Determine the (X, Y) coordinate at the center of the cell enclosing the given text.  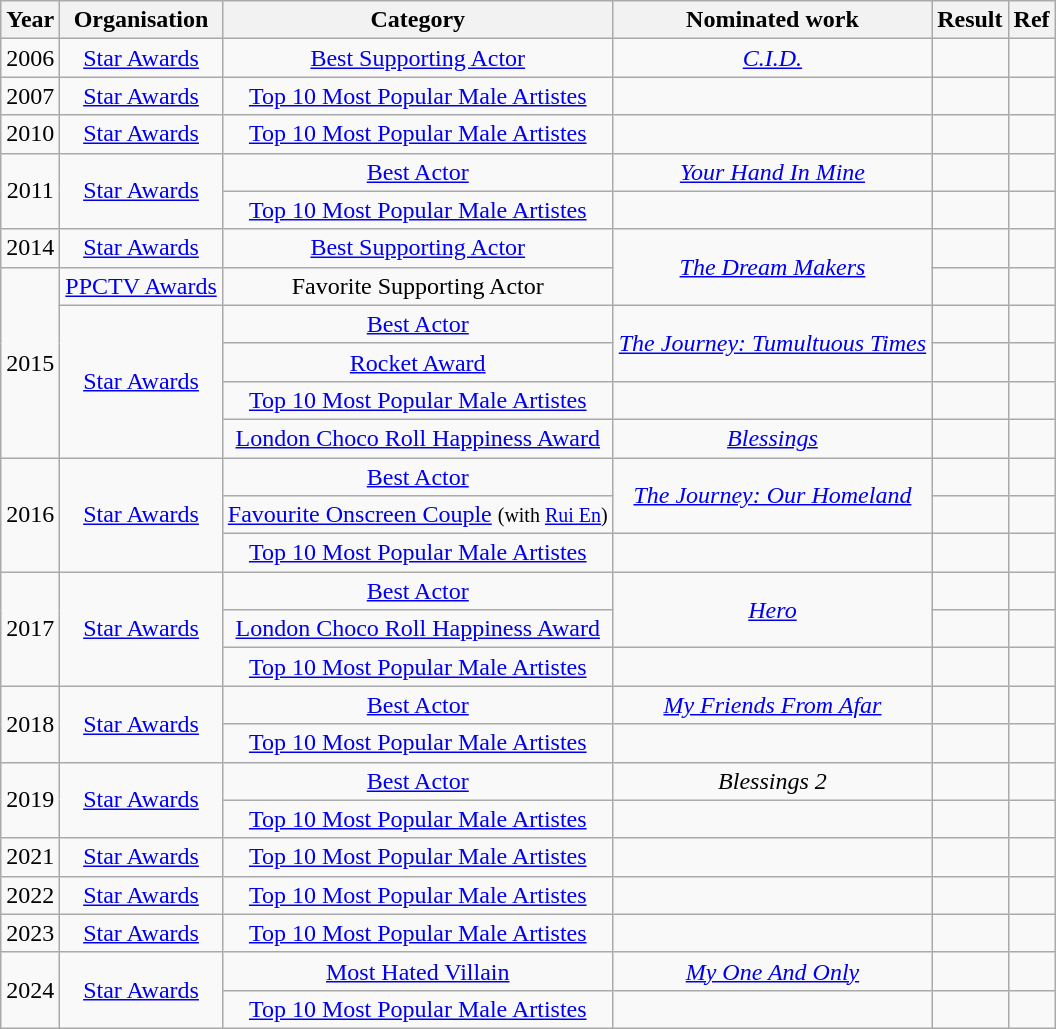
Category (418, 20)
C.I.D. (772, 58)
Result (970, 20)
2023 (30, 933)
Ref (1032, 20)
My One And Only (772, 971)
2024 (30, 990)
Organisation (141, 20)
2019 (30, 800)
2010 (30, 134)
Blessings 2 (772, 781)
2016 (30, 515)
Blessings (772, 438)
2011 (30, 191)
PPCTV Awards (141, 286)
The Journey: Our Homeland (772, 496)
2007 (30, 96)
2017 (30, 629)
2018 (30, 724)
2014 (30, 248)
2021 (30, 857)
Favourite Onscreen Couple (with Rui En) (418, 515)
Hero (772, 610)
2015 (30, 362)
2006 (30, 58)
Rocket Award (418, 362)
My Friends From Afar (772, 705)
Most Hated Villain (418, 971)
The Dream Makers (772, 267)
Nominated work (772, 20)
Year (30, 20)
Favorite Supporting Actor (418, 286)
The Journey: Tumultuous Times (772, 343)
2022 (30, 895)
Your Hand In Mine (772, 172)
